Search for the cell housing the specified text and yield its (x, y) center coordinate. 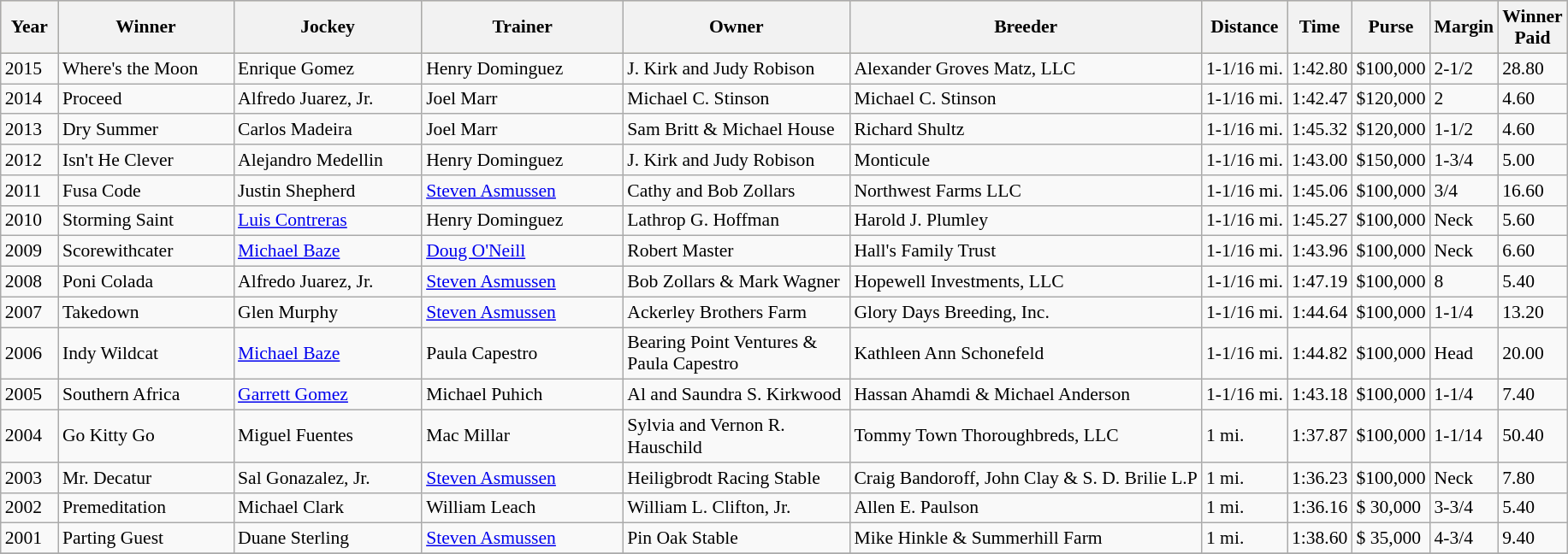
Allen E. Paulson (1025, 508)
Bob Zollars & Mark Wagner (736, 282)
2005 (29, 395)
Richard Shultz (1025, 130)
1:45.32 (1319, 130)
Luis Contreras (328, 221)
Mac Millar (522, 436)
Sylvia and Vernon R. Hauschild (736, 436)
Fusa Code (145, 191)
Breeder (1025, 27)
Dry Summer (145, 130)
Northwest Farms LLC (1025, 191)
William L. Clifton, Jr. (736, 508)
Jockey (328, 27)
Michael Clark (328, 508)
Garrett Gomez (328, 395)
Heiligbrodt Racing Stable (736, 478)
Isn't He Clever (145, 160)
2004 (29, 436)
Alexander Groves Matz, LLC (1025, 68)
16.60 (1533, 191)
Sal Gonazalez, Jr. (328, 478)
50.40 (1533, 436)
1:44.64 (1319, 312)
Harold J. Plumley (1025, 221)
2008 (29, 282)
Poni Colada (145, 282)
Al and Saundra S. Kirkwood (736, 395)
8 (1464, 282)
1-3/4 (1464, 160)
2003 (29, 478)
7.40 (1533, 395)
28.80 (1533, 68)
Craig Bandoroff, John Clay & S. D. Brilie L.P (1025, 478)
Scorewithcater (145, 251)
Head (1464, 354)
$ 35,000 (1391, 539)
1:42.80 (1319, 68)
2010 (29, 221)
13.20 (1533, 312)
$150,000 (1391, 160)
Kathleen Ann Schonefeld (1025, 354)
1:36.23 (1319, 478)
Carlos Madeira (328, 130)
Alejandro Medellin (328, 160)
Mike Hinkle & Summerhill Farm (1025, 539)
5.60 (1533, 221)
1:37.87 (1319, 436)
Doug O'Neill (522, 251)
1-1/14 (1464, 436)
2-1/2 (1464, 68)
Trainer (522, 27)
2002 (29, 508)
Proceed (145, 99)
9.40 (1533, 539)
Bearing Point Ventures & Paula Capestro (736, 354)
6.60 (1533, 251)
Pin Oak Stable (736, 539)
Purse (1391, 27)
Indy Wildcat (145, 354)
7.80 (1533, 478)
1:42.47 (1319, 99)
Cathy and Bob Zollars (736, 191)
1:43.00 (1319, 160)
Hopewell Investments, LLC (1025, 282)
2015 (29, 68)
$ 30,000 (1391, 508)
Duane Sterling (328, 539)
1:44.82 (1319, 354)
20.00 (1533, 354)
2009 (29, 251)
Takedown (145, 312)
Sam Britt & Michael House (736, 130)
2013 (29, 130)
2006 (29, 354)
Tommy Town Thoroughbreds, LLC (1025, 436)
1:36.16 (1319, 508)
Miguel Fuentes (328, 436)
2014 (29, 99)
Hall's Family Trust (1025, 251)
1:45.06 (1319, 191)
Glen Murphy (328, 312)
Michael Puhich (522, 395)
Go Kitty Go (145, 436)
Parting Guest (145, 539)
2011 (29, 191)
1:47.19 (1319, 282)
4-3/4 (1464, 539)
1:43.18 (1319, 395)
Where's the Moon (145, 68)
Lathrop G. Hoffman (736, 221)
Glory Days Breeding, Inc. (1025, 312)
5.00 (1533, 160)
Southern Africa (145, 395)
2007 (29, 312)
3/4 (1464, 191)
1-1/2 (1464, 130)
Distance (1245, 27)
1:43.96 (1319, 251)
Paula Capestro (522, 354)
Owner (736, 27)
Enrique Gomez (328, 68)
Monticule (1025, 160)
Year (29, 27)
Justin Shepherd (328, 191)
Ackerley Brothers Farm (736, 312)
2012 (29, 160)
Premeditation (145, 508)
1:38.60 (1319, 539)
3-3/4 (1464, 508)
1:45.27 (1319, 221)
2001 (29, 539)
2 (1464, 99)
Storming Saint (145, 221)
Mr. Decatur (145, 478)
Hassan Ahamdi & Michael Anderson (1025, 395)
Winner (145, 27)
Margin (1464, 27)
WinnerPaid (1533, 27)
Time (1319, 27)
Robert Master (736, 251)
William Leach (522, 508)
